Provide the (X, Y) coordinate of the cell's center where the given text is located.  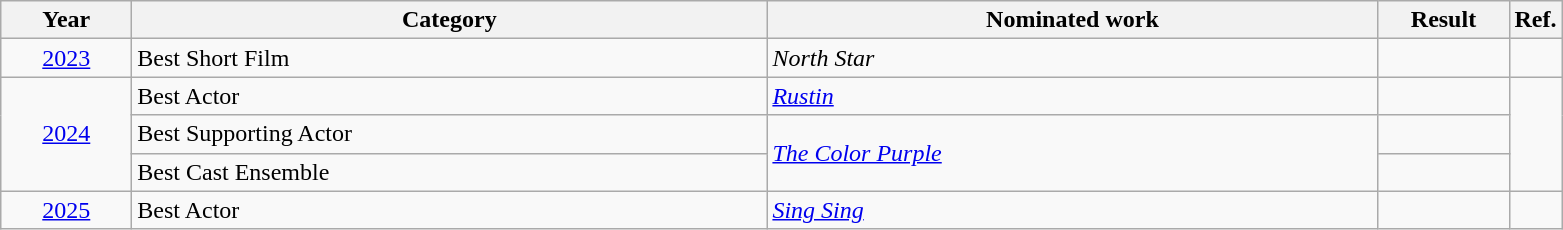
2023 (66, 58)
Rustin (1072, 96)
Ref. (1536, 20)
The Color Purple (1072, 153)
North Star (1072, 58)
Year (66, 20)
Result (1444, 20)
Best Supporting Actor (450, 134)
Best Short Film (450, 58)
2025 (66, 210)
Nominated work (1072, 20)
2024 (66, 134)
Category (450, 20)
Sing Sing (1072, 210)
Best Cast Ensemble (450, 172)
